Find where the given text appears and provide that cell's center as [X, Y] coordinate. 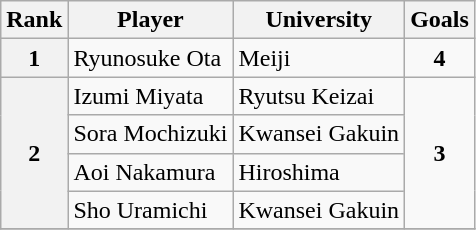
Ryunosuke Ota [150, 58]
3 [440, 153]
Sho Uramichi [150, 210]
Player [150, 20]
2 [34, 153]
Meiji [319, 58]
Goals [440, 20]
Sora Mochizuki [150, 134]
4 [440, 58]
1 [34, 58]
Hiroshima [319, 172]
Aoi Nakamura [150, 172]
Rank [34, 20]
Izumi Miyata [150, 96]
Ryutsu Keizai [319, 96]
University [319, 20]
